Determine the [x, y] coordinate at the center of the cell enclosing the given text.  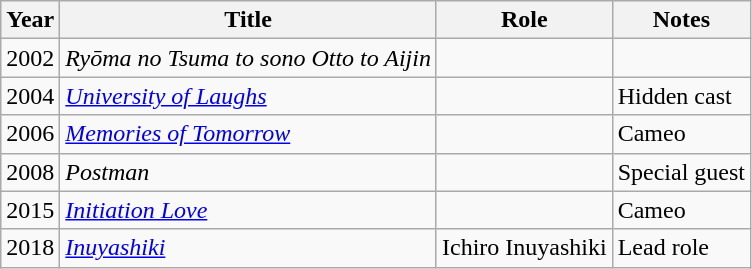
2008 [30, 172]
Title [248, 20]
2002 [30, 58]
Special guest [681, 172]
University of Laughs [248, 96]
Initiation Love [248, 210]
Inuyashiki [248, 248]
2018 [30, 248]
Postman [248, 172]
2015 [30, 210]
Role [524, 20]
Lead role [681, 248]
Notes [681, 20]
2004 [30, 96]
Ichiro Inuyashiki [524, 248]
Year [30, 20]
Ryōma no Tsuma to sono Otto to Aijin [248, 58]
Memories of Tomorrow [248, 134]
Hidden cast [681, 96]
2006 [30, 134]
